Provide the [X, Y] coordinate of the cell's center where the given text is located.  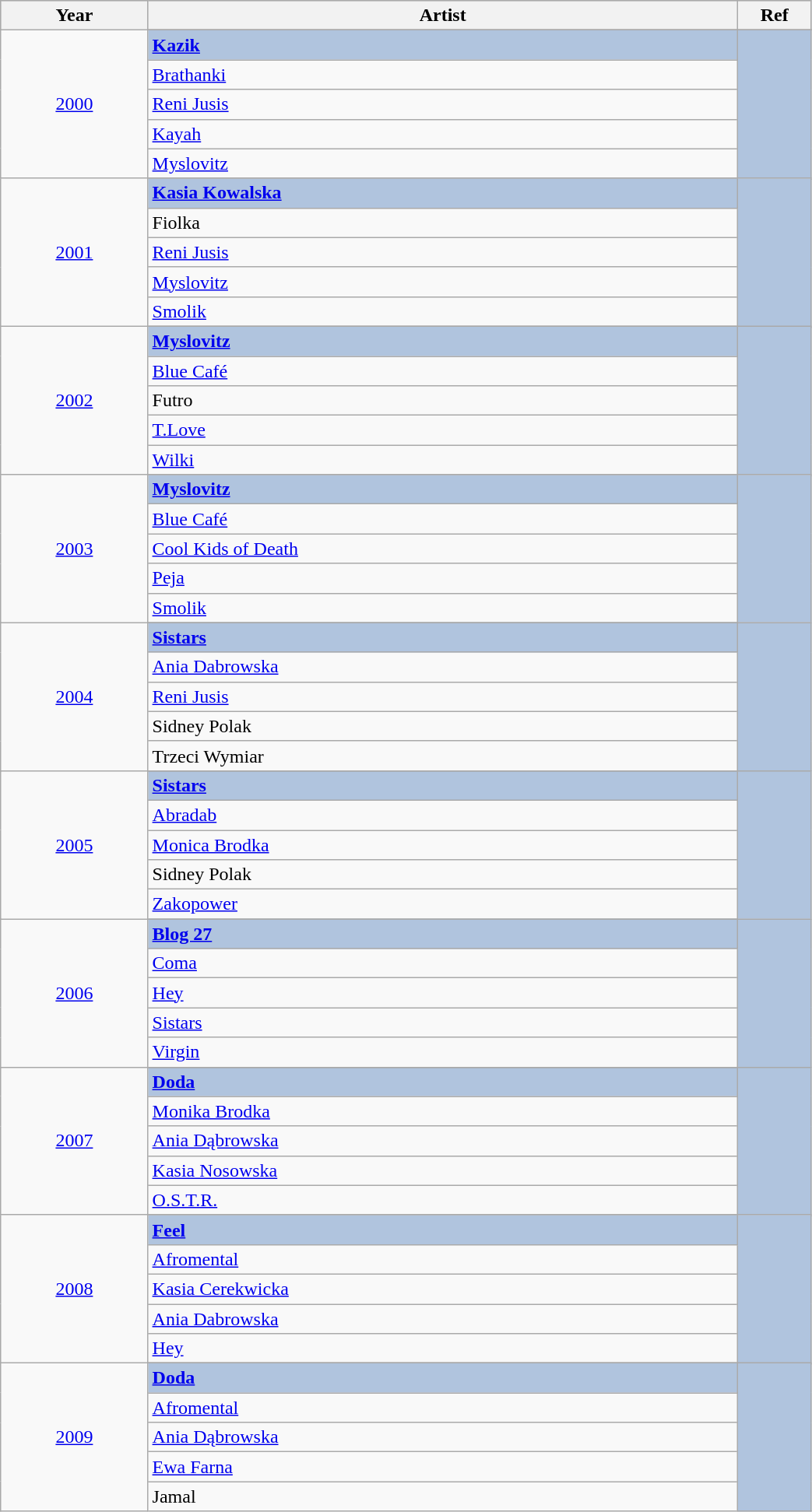
2004 [75, 696]
Jamal [442, 1496]
Kasia Cerekwicka [442, 1289]
Ewa Farna [442, 1467]
Kasia Kowalska [442, 193]
2009 [75, 1437]
Wilki [442, 460]
Virgin [442, 1052]
2007 [75, 1141]
Feel [442, 1230]
Ref [774, 16]
Monica Brodka [442, 844]
2005 [75, 844]
Abradab [442, 815]
2001 [75, 252]
Zakopower [442, 904]
2000 [75, 104]
2006 [75, 993]
2008 [75, 1289]
Futro [442, 401]
Artist [442, 16]
Year [75, 16]
O.S.T.R. [442, 1200]
2002 [75, 400]
Kayah [442, 134]
Blog 27 [442, 934]
Monika Brodka [442, 1111]
Cool Kids of Death [442, 549]
Fiolka [442, 223]
Coma [442, 963]
Brathanki [442, 75]
2003 [75, 549]
T.Love [442, 430]
Trzeci Wymiar [442, 756]
Kazik [442, 45]
Peja [442, 578]
Kasia Nosowska [442, 1170]
